From the cell containing the given text, extract its center point as [X, Y] coordinate. 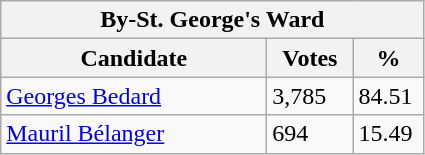
84.51 [388, 96]
Candidate [134, 58]
694 [310, 134]
By-St. George's Ward [212, 20]
Georges Bedard [134, 96]
% [388, 58]
15.49 [388, 134]
Votes [310, 58]
3,785 [310, 96]
Mauril Bélanger [134, 134]
